Capture the cell that displays the provided text and extract its [x, y] central coordinate. 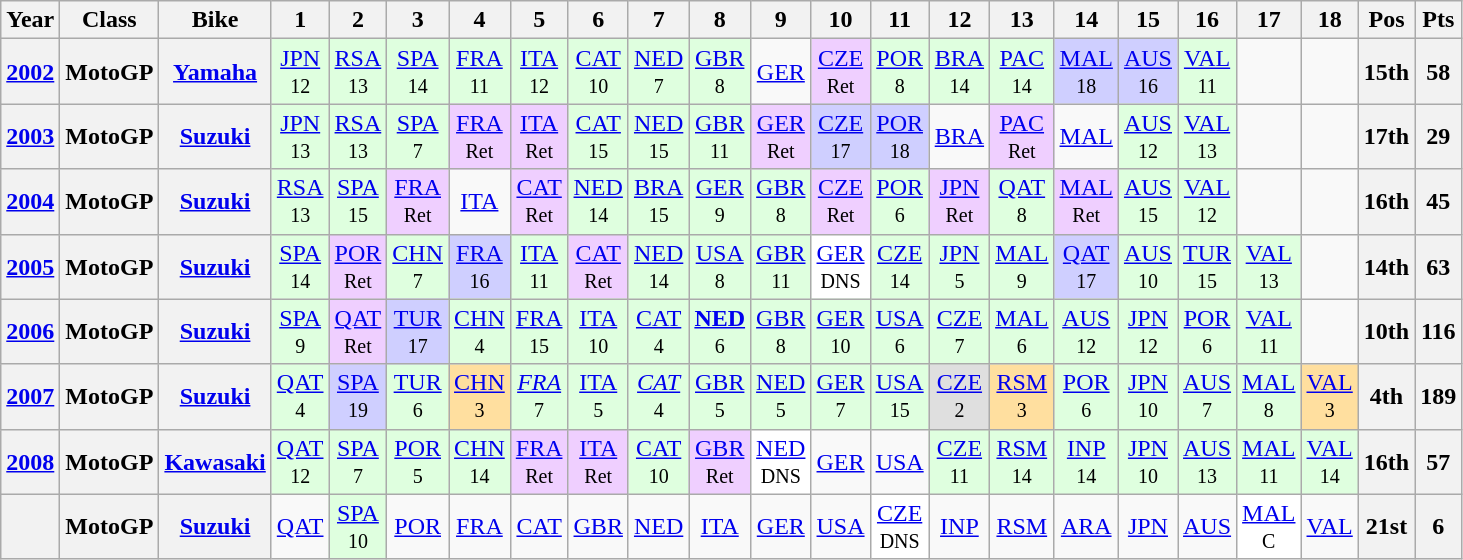
MAL9 [1022, 266]
MAL6 [1022, 332]
POR18 [900, 136]
MALC [1269, 526]
BRA15 [658, 202]
4 [480, 20]
29 [1438, 136]
2005 [30, 266]
NED [658, 526]
MALRet [1086, 202]
NED6 [720, 332]
14th [1386, 266]
Yamaha [215, 72]
Pts [1438, 20]
VAL12 [1208, 202]
BRA [959, 136]
Year [30, 20]
45 [1438, 202]
10th [1386, 332]
CAT [539, 526]
GBRRet [720, 462]
15th [1386, 72]
CHN4 [480, 332]
7 [658, 20]
3 [418, 20]
17th [1386, 136]
AUS7 [1208, 396]
USA6 [900, 332]
CZE2 [959, 396]
2004 [30, 202]
TUR6 [418, 396]
GBR5 [720, 396]
17 [1269, 20]
SPA19 [358, 396]
MAL [1086, 136]
SPA15 [358, 202]
MAL8 [1269, 396]
MAL11 [1269, 462]
PORRet [358, 266]
Pos [1386, 20]
189 [1438, 396]
GER7 [840, 396]
9 [781, 20]
ITA5 [598, 396]
SPA10 [358, 526]
SPA9 [300, 332]
JPN [1148, 526]
JPN13 [300, 136]
INP14 [1086, 462]
AUS [1208, 526]
AUS13 [1208, 462]
QAT17 [1086, 266]
PAC14 [1022, 72]
USA8 [720, 266]
ITA10 [598, 332]
2007 [30, 396]
JPN5 [959, 266]
GERRet [781, 136]
PACRet [1022, 136]
CHN3 [480, 396]
TUR17 [418, 332]
FRA15 [539, 332]
VAL [1330, 526]
2003 [30, 136]
INP [959, 526]
GER9 [720, 202]
CZE17 [840, 136]
AUS15 [1148, 202]
CHN7 [418, 266]
FRA [480, 526]
CZEDNS [900, 526]
12 [959, 20]
2008 [30, 462]
FRA16 [480, 266]
2006 [30, 332]
JPNRet [959, 202]
CZE7 [959, 332]
13 [1022, 20]
TUR15 [1208, 266]
MAL18 [1086, 72]
14 [1086, 20]
Kawasaki [215, 462]
ITA11 [539, 266]
AUS16 [1148, 72]
ITA12 [539, 72]
QAT4 [300, 396]
2002 [30, 72]
15 [1148, 20]
RSM3 [1022, 396]
18 [1330, 20]
58 [1438, 72]
USA15 [900, 396]
GERDNS [840, 266]
POR [418, 526]
2 [358, 20]
Class [110, 20]
116 [1438, 332]
57 [1438, 462]
16 [1208, 20]
1 [300, 20]
NED5 [781, 396]
RSM14 [1022, 462]
AUS10 [1148, 266]
POR5 [418, 462]
8 [720, 20]
11 [900, 20]
VAL14 [1330, 462]
NED15 [658, 136]
21st [1386, 526]
CZE14 [900, 266]
FRA11 [480, 72]
QAT8 [1022, 202]
CZE11 [959, 462]
QATRet [358, 332]
POR8 [900, 72]
NED7 [658, 72]
BRA14 [959, 72]
RSM [1022, 526]
63 [1438, 266]
Bike [215, 20]
ARA [1086, 526]
GBR [598, 526]
VAL3 [1330, 396]
NEDDNS [781, 462]
5 [539, 20]
4th [1386, 396]
10 [840, 20]
QAT [300, 526]
GER10 [840, 332]
CAT15 [598, 136]
FRA7 [539, 396]
QAT12 [300, 462]
CHN14 [480, 462]
